Scan for the cell matching the given text and deliver its [x, y] coordinate at center. 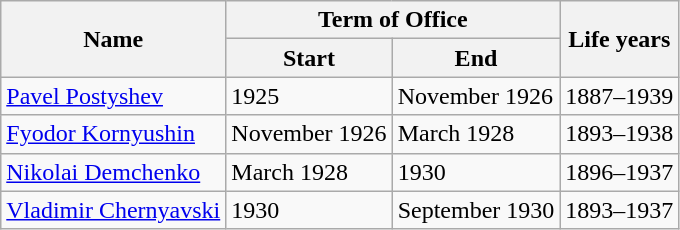
1893–1937 [620, 210]
Vladimir Chernyavski [114, 210]
Term of Office [393, 20]
Life years [620, 39]
1887–1939 [620, 96]
1893–1938 [620, 134]
September 1930 [476, 210]
Start [309, 58]
Nikolai Demchenko [114, 172]
End [476, 58]
1925 [309, 96]
Name [114, 39]
1896–1937 [620, 172]
Pavel Postyshev [114, 96]
Fyodor Kornyushin [114, 134]
